Pinpoint the cell where the given text exists, returning its (X, Y) midpoint coordinate. 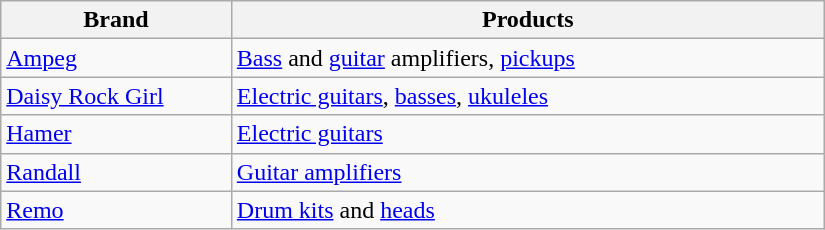
Randall (116, 172)
Remo (116, 210)
Electric guitars (528, 134)
Drum kits and heads (528, 210)
Guitar amplifiers (528, 172)
Ampeg (116, 58)
Electric guitars, basses, ukuleles (528, 96)
Products (528, 20)
Hamer (116, 134)
Bass and guitar amplifiers, pickups (528, 58)
Brand (116, 20)
Daisy Rock Girl (116, 96)
